Locate the cell with the specified text and output its (X, Y) center coordinate. 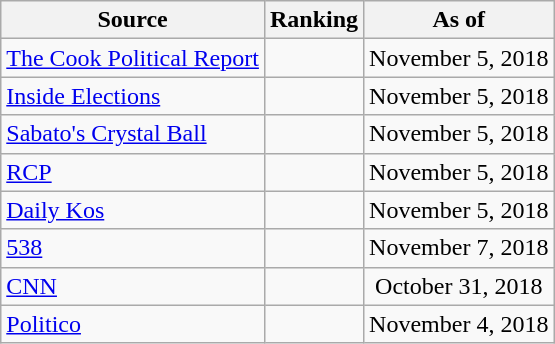
November 7, 2018 (459, 248)
Politico (133, 324)
Daily Kos (133, 210)
RCP (133, 172)
Ranking (314, 20)
Sabato's Crystal Ball (133, 134)
Source (133, 20)
November 4, 2018 (459, 324)
The Cook Political Report (133, 58)
Inside Elections (133, 96)
October 31, 2018 (459, 286)
As of (459, 20)
538 (133, 248)
CNN (133, 286)
